Scan for the cell matching the given text and deliver its [x, y] coordinate at center. 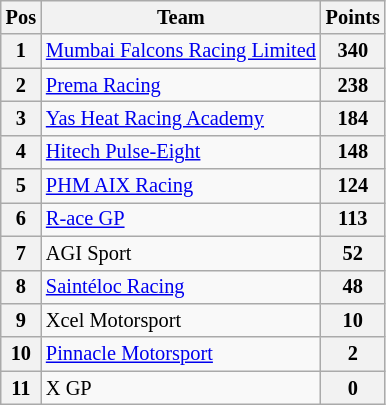
148 [353, 152]
Prema Racing [181, 85]
4 [21, 152]
Team [181, 17]
3 [21, 118]
8 [21, 287]
Mumbai Falcons Racing Limited [181, 51]
R-ace GP [181, 219]
Hitech Pulse-Eight [181, 152]
Xcel Motorsport [181, 320]
11 [21, 388]
Yas Heat Racing Academy [181, 118]
238 [353, 85]
340 [353, 51]
Pos [21, 17]
113 [353, 219]
Pinnacle Motorsport [181, 354]
PHM AIX Racing [181, 186]
48 [353, 287]
124 [353, 186]
184 [353, 118]
6 [21, 219]
0 [353, 388]
X GP [181, 388]
1 [21, 51]
52 [353, 253]
7 [21, 253]
Points [353, 17]
9 [21, 320]
Saintéloc Racing [181, 287]
AGI Sport [181, 253]
5 [21, 186]
